Pinpoint the cell where the given text exists, returning its (X, Y) midpoint coordinate. 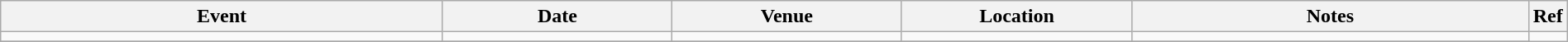
Notes (1330, 16)
Ref (1548, 16)
Venue (787, 16)
Date (557, 16)
Location (1017, 16)
Event (222, 16)
